Identify which cell holds the provided text, then report its [x, y] central coordinate. 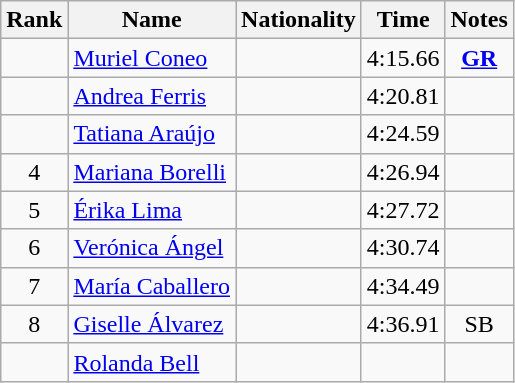
4:26.94 [403, 172]
4:15.66 [403, 58]
6 [34, 248]
5 [34, 210]
Érika Lima [152, 210]
4:20.81 [403, 96]
Notes [479, 20]
4:36.91 [403, 324]
4:30.74 [403, 248]
María Caballero [152, 286]
4 [34, 172]
Verónica Ángel [152, 248]
Mariana Borelli [152, 172]
Time [403, 20]
SB [479, 324]
Nationality [299, 20]
Tatiana Araújo [152, 134]
Rank [34, 20]
Rolanda Bell [152, 362]
4:27.72 [403, 210]
Giselle Álvarez [152, 324]
8 [34, 324]
4:24.59 [403, 134]
GR [479, 58]
7 [34, 286]
Name [152, 20]
Andrea Ferris [152, 96]
Muriel Coneo [152, 58]
4:34.49 [403, 286]
